Return (x, y) of the center of cell containing provided text 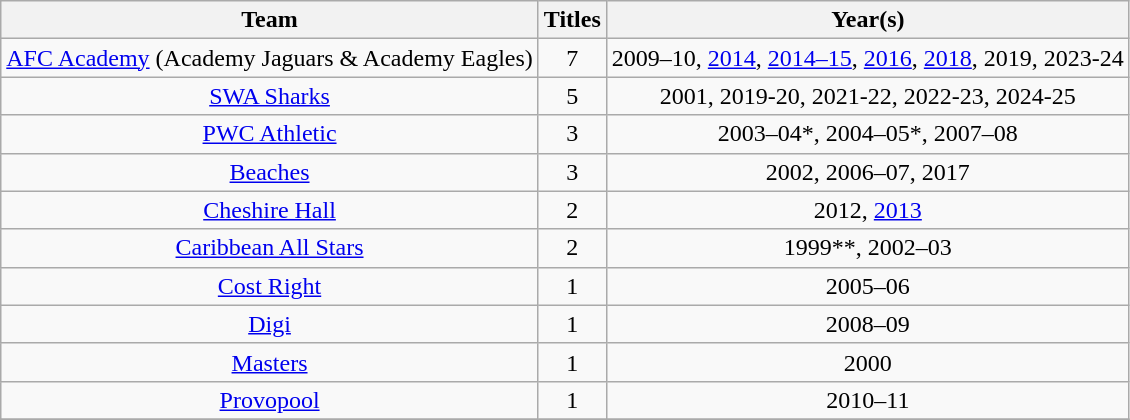
Cheshire Hall (270, 210)
2002, 2006–07, 2017 (868, 172)
Team (270, 20)
2001, 2019-20, 2021-22, 2022-23, 2024-25 (868, 96)
2008–09 (868, 324)
5 (572, 96)
Titles (572, 20)
SWA Sharks (270, 96)
Beaches (270, 172)
Digi (270, 324)
1999**, 2002–03 (868, 248)
2012, 2013 (868, 210)
2003–04*, 2004–05*, 2007–08 (868, 134)
2005–06 (868, 286)
2009–10, 2014, 2014–15, 2016, 2018, 2019, 2023-24 (868, 58)
Caribbean All Stars (270, 248)
Masters (270, 362)
PWC Athletic (270, 134)
Provopool (270, 400)
2000 (868, 362)
2010–11 (868, 400)
AFC Academy (Academy Jaguars & Academy Eagles) (270, 58)
7 (572, 58)
Year(s) (868, 20)
Cost Right (270, 286)
